Determine the [x, y] coordinate at the center of the cell enclosing the given text.  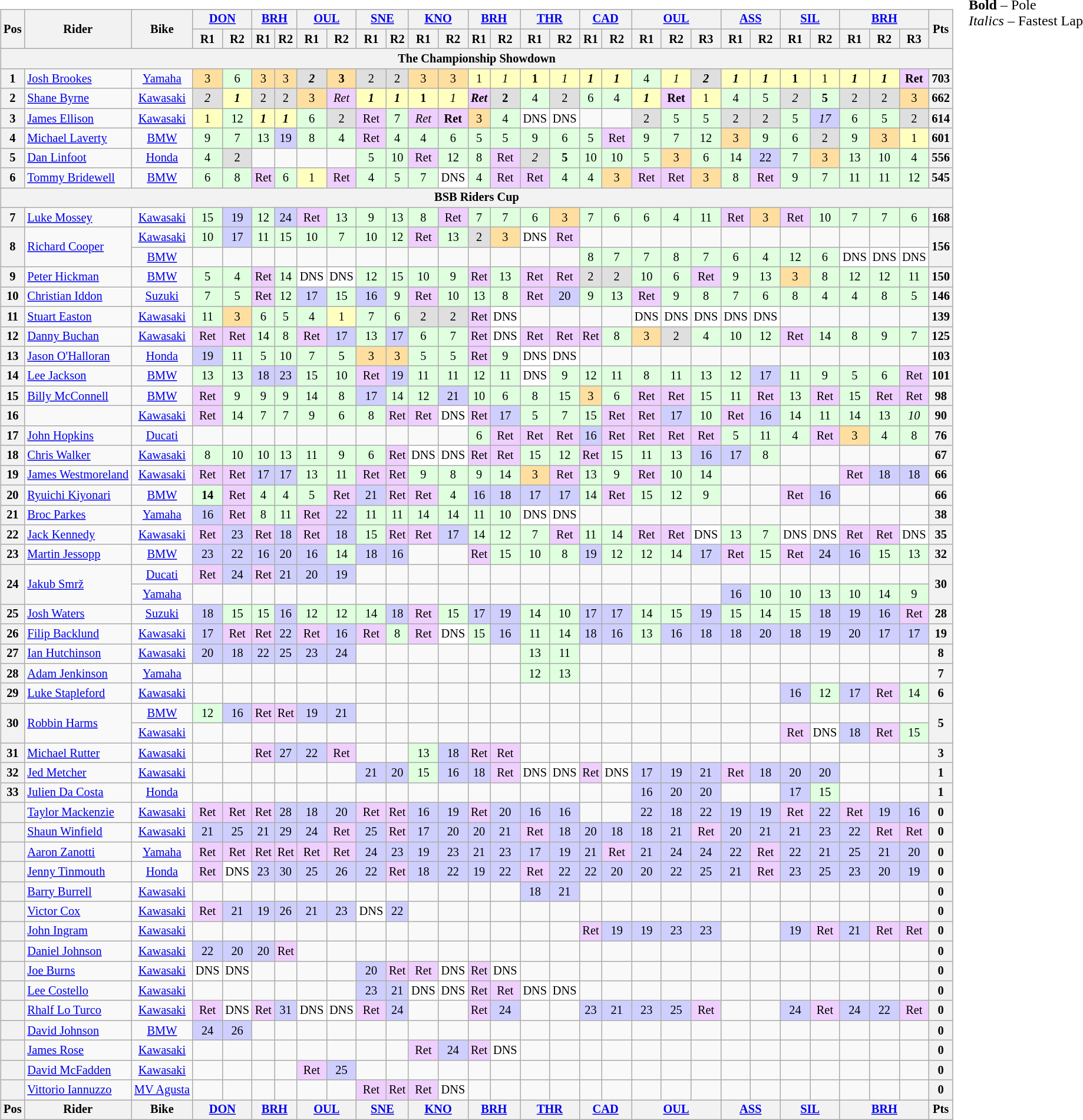
35 [941, 535]
Jack Kennedy [78, 535]
James Ellison [78, 118]
168 [941, 217]
556 [941, 158]
James Rose [78, 1050]
703 [941, 79]
Robbin Harms [78, 723]
103 [941, 356]
Christian Iddon [78, 297]
Shane Byrne [78, 98]
Victor Cox [78, 911]
Ian Hutchinson [78, 654]
Josh Brookes [78, 79]
125 [941, 336]
Filip Backlund [78, 634]
Chris Walker [78, 455]
98 [941, 396]
Danny Buchan [78, 336]
Peter Hickman [78, 277]
David Johnson [78, 1030]
150 [941, 277]
Daniel Johnson [78, 951]
Julien Da Costa [78, 792]
Aaron Zanotti [78, 852]
Barry Burrell [78, 892]
Richard Cooper [78, 247]
Martin Jessopp [78, 554]
Jenny Tinmouth [78, 872]
The Championship Showdown [477, 59]
Shaun Winfield [78, 832]
MV Agusta [162, 1090]
67 [941, 455]
John Ingram [78, 931]
Rhalf Lo Turco [78, 1010]
Dan Linfoot [78, 158]
Joe Burns [78, 971]
545 [941, 178]
156 [941, 247]
139 [941, 316]
Jason O'Halloran [78, 356]
662 [941, 98]
Jakub Smrž [78, 584]
Billy McConnell [78, 396]
601 [941, 138]
38 [941, 515]
Michael Laverty [78, 138]
Taylor Mackenzie [78, 812]
614 [941, 118]
Lee Jackson [78, 376]
Luke Stapleford [78, 693]
Jed Metcher [78, 773]
Luke Mossey [78, 217]
David McFadden [78, 1070]
John Hopkins [78, 435]
Lee Costello [78, 991]
Tommy Bridewell [78, 178]
BSB Riders Cup [477, 198]
76 [941, 435]
Broc Parkes [78, 515]
146 [941, 297]
Michael Rutter [78, 753]
Josh Waters [78, 614]
Vittorio Iannuzzo [78, 1090]
90 [941, 416]
James Westmoreland [78, 475]
33 [12, 792]
101 [941, 376]
Stuart Easton [78, 316]
Adam Jenkinson [78, 673]
Ryuichi Kiyonari [78, 495]
